Extract the [X, Y] coordinate from the center of the cell holding the provided text.  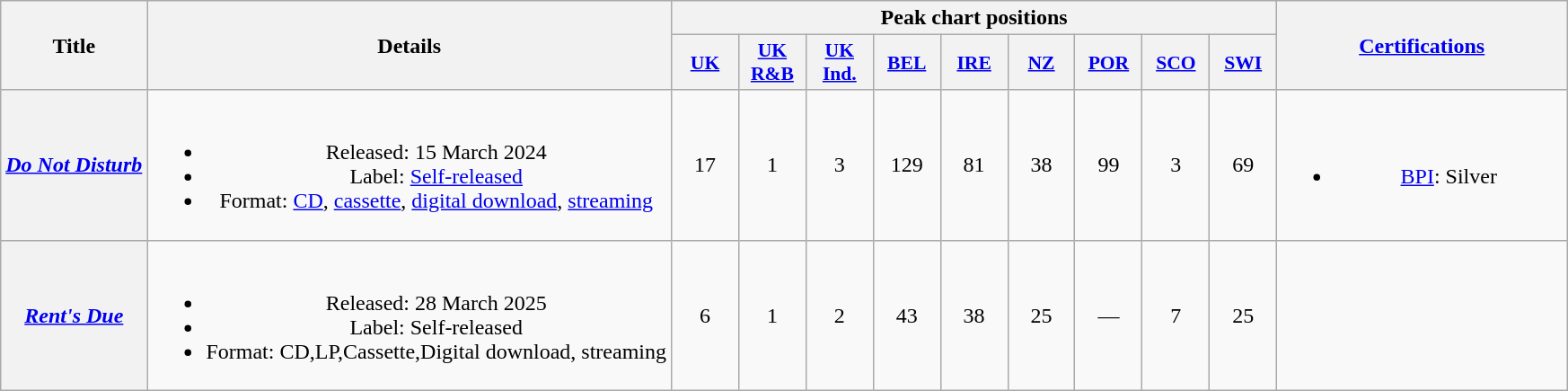
POR [1108, 63]
BPI: Silver [1423, 165]
SWI [1243, 63]
2 [839, 315]
129 [907, 165]
6 [706, 315]
Do Not Disturb [74, 165]
99 [1108, 165]
Certifications [1423, 45]
81 [973, 165]
Rent's Due [74, 315]
Peak chart positions [974, 18]
UKR&B [772, 63]
IRE [973, 63]
7 [1176, 315]
NZ [1042, 63]
17 [706, 165]
BEL [907, 63]
69 [1243, 165]
SCO [1176, 63]
Title [74, 45]
— [1108, 315]
43 [907, 315]
Released: 15 March 2024Label: Self-releasedFormat: CD, cassette, digital download, streaming [410, 165]
Released: 28 March 2025Label: Self-releasedFormat: CD,LP,Cassette,Digital download, streaming [410, 315]
UK [706, 63]
UKInd. [839, 63]
Details [410, 45]
